Scan for the cell matching the given text and deliver its [X, Y] coordinate at center. 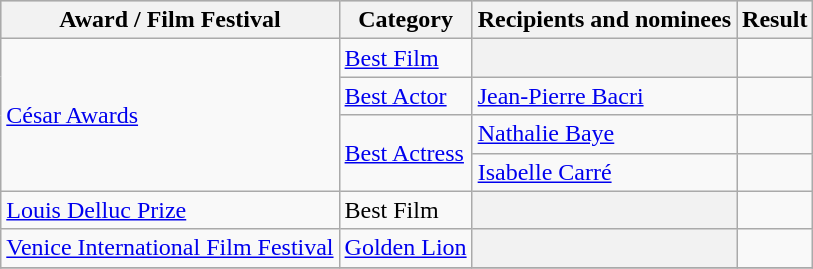
Isabelle Carré [604, 172]
Nathalie Baye [604, 134]
Louis Delluc Prize [170, 210]
Venice International Film Festival [170, 248]
Award / Film Festival [170, 20]
Recipients and nominees [604, 20]
César Awards [170, 115]
Category [406, 20]
Jean-Pierre Bacri [604, 96]
Golden Lion [406, 248]
Result [775, 20]
Best Actress [406, 153]
Best Actor [406, 96]
